For the text-containing cell, return its midpoint in [X, Y] coordinate format. 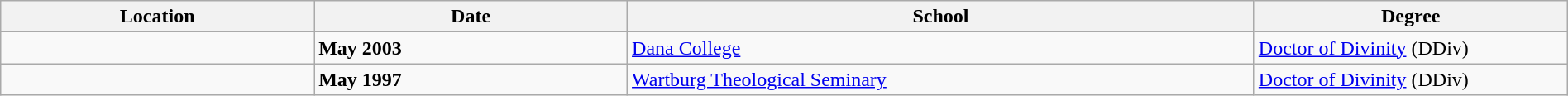
Date [471, 17]
Location [157, 17]
Dana College [941, 48]
May 2003 [471, 48]
Wartburg Theological Seminary [941, 79]
School [941, 17]
May 1997 [471, 79]
Degree [1411, 17]
